Pinpoint the cell where the given text exists, returning its [X, Y] midpoint coordinate. 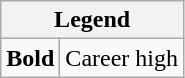
Legend [92, 20]
Career high [122, 58]
Bold [30, 58]
